Find where the given text appears and provide that cell's center as [X, Y] coordinate. 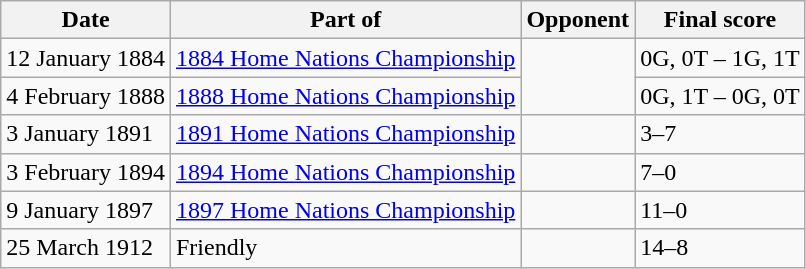
3 February 1894 [86, 172]
0G, 1T – 0G, 0T [720, 96]
1891 Home Nations Championship [345, 134]
Final score [720, 20]
3 January 1891 [86, 134]
7–0 [720, 172]
Opponent [578, 20]
Friendly [345, 248]
4 February 1888 [86, 96]
1884 Home Nations Championship [345, 58]
Part of [345, 20]
25 March 1912 [86, 248]
12 January 1884 [86, 58]
3–7 [720, 134]
9 January 1897 [86, 210]
1894 Home Nations Championship [345, 172]
1897 Home Nations Championship [345, 210]
0G, 0T – 1G, 1T [720, 58]
11–0 [720, 210]
14–8 [720, 248]
Date [86, 20]
1888 Home Nations Championship [345, 96]
